Locate the cell with the specified text and output its (x, y) center coordinate. 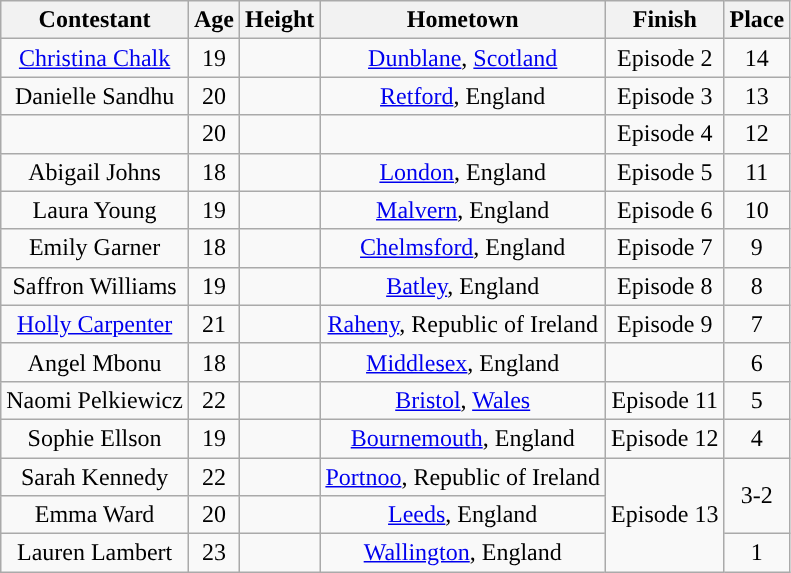
Naomi Pelkiewicz (95, 400)
9 (757, 248)
Raheny, Republic of Ireland (463, 324)
14 (757, 58)
Episode 4 (665, 134)
6 (757, 362)
Episode 12 (665, 438)
Batley, England (463, 286)
1 (757, 553)
11 (757, 172)
Sophie Ellson (95, 438)
Dunblane, Scotland (463, 58)
8 (757, 286)
5 (757, 400)
Contestant (95, 20)
Hometown (463, 20)
Danielle Sandhu (95, 96)
Episode 2 (665, 58)
Middlesex, England (463, 362)
Chelmsford, England (463, 248)
Sarah Kennedy (95, 477)
Saffron Williams (95, 286)
7 (757, 324)
Malvern, England (463, 210)
Episode 11 (665, 400)
23 (214, 553)
Emily Garner (95, 248)
Angel Mbonu (95, 362)
Bristol, Wales (463, 400)
Retford, England (463, 96)
21 (214, 324)
Episode 3 (665, 96)
Emma Ward (95, 515)
Episode 7 (665, 248)
12 (757, 134)
3-2 (757, 496)
Leeds, England (463, 515)
Bournemouth, England (463, 438)
Abigail Johns (95, 172)
Episode 9 (665, 324)
Place (757, 20)
Episode 8 (665, 286)
Finish (665, 20)
Age (214, 20)
Height (279, 20)
10 (757, 210)
London, England (463, 172)
Portnoo, Republic of Ireland (463, 477)
Lauren Lambert (95, 553)
13 (757, 96)
Holly Carpenter (95, 324)
Episode 13 (665, 515)
Laura Young (95, 210)
4 (757, 438)
Episode 5 (665, 172)
Episode 6 (665, 210)
Christina Chalk (95, 58)
Wallington, England (463, 553)
